Search for the cell housing the specified text and yield its (x, y) center coordinate. 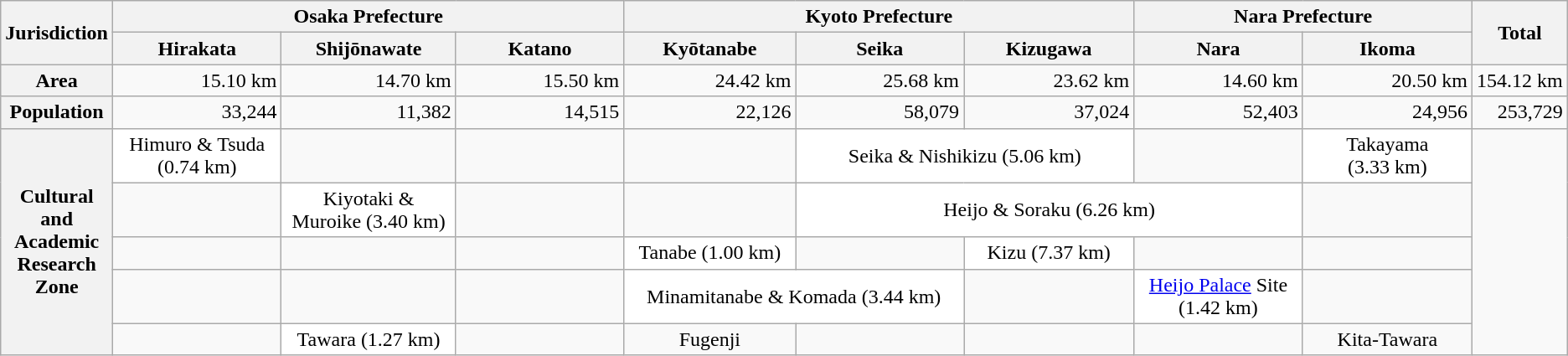
154.12 km (1520, 80)
58,079 (879, 112)
14.70 km (369, 80)
Takayama (3.33 km) (1387, 156)
24,956 (1387, 112)
Seika & Nishikizu (5.06 km) (965, 156)
Total (1520, 33)
Nara Prefecture (1303, 17)
Kyoto Prefecture (879, 17)
Jurisdiction (57, 33)
Ikoma (1387, 49)
11,382 (369, 112)
Minamitanabe & Komada (3.44 km) (794, 297)
33,244 (198, 112)
14.60 km (1218, 80)
Tanabe (1.00 km) (710, 253)
24.42 km (710, 80)
Katano (539, 49)
Cultural and Academic Research Zone (57, 241)
23.62 km (1049, 80)
14,515 (539, 112)
37,024 (1049, 112)
Tawara (1.27 km) (369, 339)
25.68 km (879, 80)
Nara (1218, 49)
22,126 (710, 112)
Kiyotaki & Muroike (3.40 km) (369, 209)
52,403 (1218, 112)
Fugenji (710, 339)
Heijo & Soraku (6.26 km) (1049, 209)
Kizu (7.37 km) (1049, 253)
Kizugawa (1049, 49)
Kita-Tawara (1387, 339)
15.10 km (198, 80)
253,729 (1520, 112)
Shijōnawate (369, 49)
Population (57, 112)
Hirakata (198, 49)
20.50 km (1387, 80)
Seika (879, 49)
Osaka Prefecture (369, 17)
Area (57, 80)
Kyōtanabe (710, 49)
15.50 km (539, 80)
Heijo Palace Site (1.42 km) (1218, 297)
Himuro & Tsuda (0.74 km) (198, 156)
